For the text-containing cell, return its midpoint in [x, y] coordinate format. 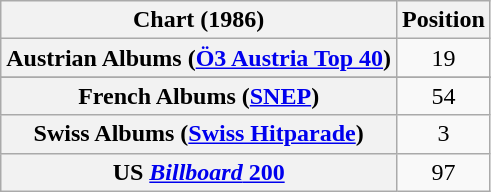
US Billboard 200 [199, 172]
54 [444, 96]
French Albums (SNEP) [199, 96]
Position [444, 20]
Chart (1986) [199, 20]
3 [444, 134]
Austrian Albums (Ö3 Austria Top 40) [199, 58]
97 [444, 172]
19 [444, 58]
Swiss Albums (Swiss Hitparade) [199, 134]
